Scan for the cell matching the given text and deliver its (X, Y) coordinate at center. 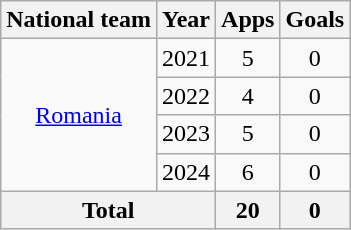
2022 (186, 96)
20 (248, 210)
Apps (248, 20)
6 (248, 172)
Total (108, 210)
National team (79, 20)
2023 (186, 134)
2021 (186, 58)
Year (186, 20)
Goals (315, 20)
Romania (79, 115)
2024 (186, 172)
4 (248, 96)
